Capture the cell that displays the provided text and extract its (X, Y) central coordinate. 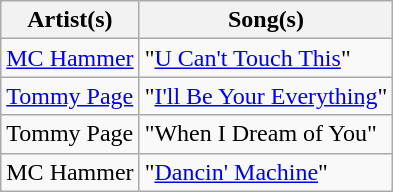
"When I Dream of You" (266, 134)
"U Can't Touch This" (266, 58)
"Dancin' Machine" (266, 172)
Artist(s) (70, 20)
"I'll Be Your Everything" (266, 96)
Song(s) (266, 20)
